Extract the [x, y] coordinate from the center of the cell holding the provided text.  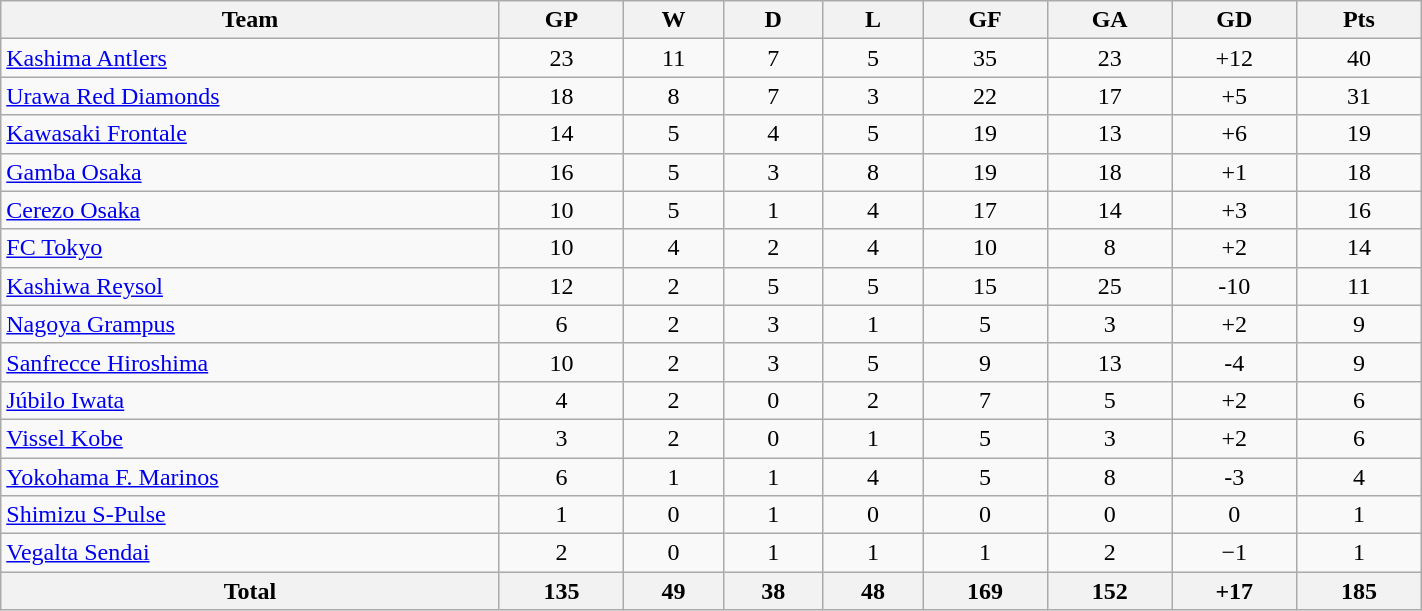
Cerezo Osaka [250, 210]
48 [873, 591]
+1 [1234, 172]
40 [1360, 58]
Nagoya Grampus [250, 324]
GA [1110, 20]
31 [1360, 96]
Kashima Antlers [250, 58]
15 [986, 286]
Sanfrecce Hiroshima [250, 362]
Yokohama F. Marinos [250, 477]
Shimizu S-Pulse [250, 515]
−1 [1234, 553]
+12 [1234, 58]
+17 [1234, 591]
22 [986, 96]
Gamba Osaka [250, 172]
25 [1110, 286]
Júbilo Iwata [250, 400]
+3 [1234, 210]
FC Tokyo [250, 248]
Urawa Red Diamonds [250, 96]
169 [986, 591]
Vegalta Sendai [250, 553]
35 [986, 58]
49 [674, 591]
W [674, 20]
+6 [1234, 134]
38 [773, 591]
-10 [1234, 286]
D [773, 20]
Total [250, 591]
GF [986, 20]
152 [1110, 591]
Team [250, 20]
Vissel Kobe [250, 438]
Kashiwa Reysol [250, 286]
+5 [1234, 96]
185 [1360, 591]
GP [562, 20]
-4 [1234, 362]
L [873, 20]
12 [562, 286]
135 [562, 591]
-3 [1234, 477]
Kawasaki Frontale [250, 134]
GD [1234, 20]
Pts [1360, 20]
